Provide the (x, y) coordinate of the cell's center where the given text is located.  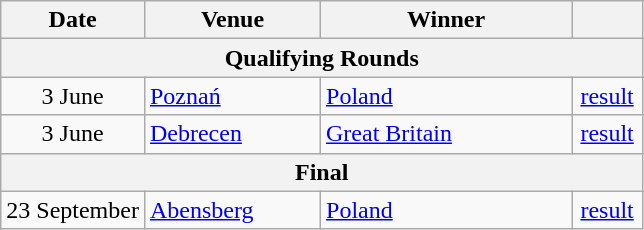
Abensberg (232, 210)
Date (73, 20)
Qualifying Rounds (322, 58)
Final (322, 172)
Venue (232, 20)
Poznań (232, 96)
Debrecen (232, 134)
Great Britain (446, 134)
23 September (73, 210)
Winner (446, 20)
